Return the (x, y) coordinate for the center point of the cell that contains the specified text.  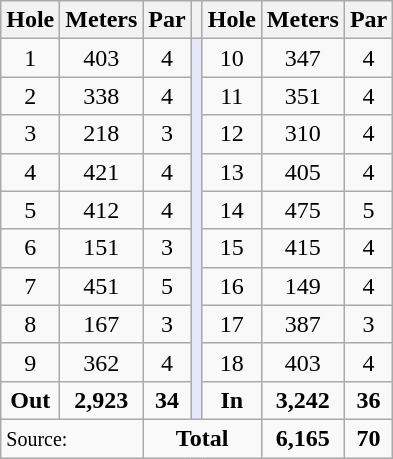
11 (232, 96)
362 (102, 362)
7 (30, 286)
218 (102, 134)
9 (30, 362)
Total (202, 438)
14 (232, 210)
70 (368, 438)
17 (232, 324)
451 (102, 286)
34 (167, 400)
310 (302, 134)
2,923 (102, 400)
149 (302, 286)
338 (102, 96)
415 (302, 248)
Source: (72, 438)
8 (30, 324)
12 (232, 134)
18 (232, 362)
1 (30, 58)
In (232, 400)
405 (302, 172)
151 (102, 248)
6,165 (302, 438)
2 (30, 96)
13 (232, 172)
167 (102, 324)
421 (102, 172)
6 (30, 248)
36 (368, 400)
10 (232, 58)
16 (232, 286)
Out (30, 400)
412 (102, 210)
475 (302, 210)
3,242 (302, 400)
387 (302, 324)
351 (302, 96)
347 (302, 58)
15 (232, 248)
